Extract the (x, y) coordinate from the center of the cell holding the provided text.  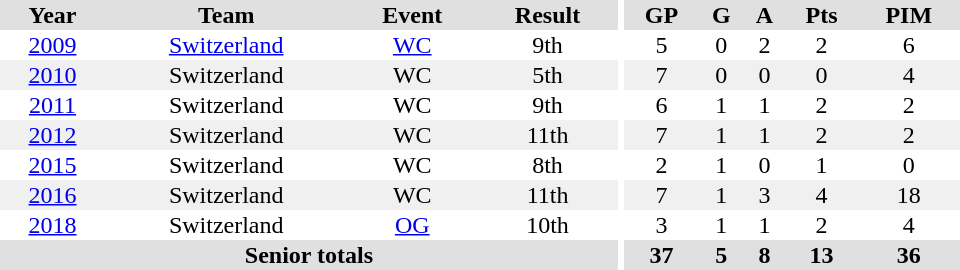
OG (412, 225)
2010 (52, 75)
10th (548, 225)
8th (548, 165)
G (722, 15)
2011 (52, 105)
Team (226, 15)
PIM (909, 15)
36 (909, 255)
Event (412, 15)
Senior totals (309, 255)
18 (909, 195)
Pts (821, 15)
Year (52, 15)
8 (765, 255)
2018 (52, 225)
2016 (52, 195)
2015 (52, 165)
37 (662, 255)
A (765, 15)
13 (821, 255)
GP (662, 15)
2012 (52, 135)
2009 (52, 45)
5th (548, 75)
Result (548, 15)
